Extract the [x, y] coordinate from the center of the cell holding the provided text.  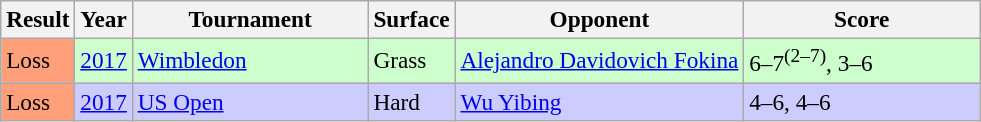
Hard [412, 101]
Score [862, 19]
4–6, 4–6 [862, 101]
Alejandro Davidovich Fokina [600, 60]
Wimbledon [250, 60]
Year [104, 19]
Opponent [600, 19]
Tournament [250, 19]
Result [38, 19]
6–7(2–7), 3–6 [862, 60]
Grass [412, 60]
US Open [250, 101]
Surface [412, 19]
Wu Yibing [600, 101]
